Provide the (x, y) coordinate of the cell's center where the given text is located.  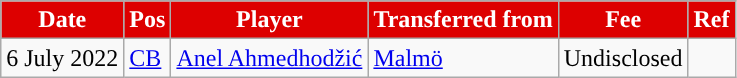
Ref (712, 20)
Fee (623, 20)
Malmö (463, 58)
Date (62, 20)
6 July 2022 (62, 58)
Transferred from (463, 20)
Undisclosed (623, 58)
CB (148, 58)
Anel Ahmedhodžić (270, 58)
Pos (148, 20)
Player (270, 20)
